From the cell containing the given text, extract its center point as (X, Y) coordinate. 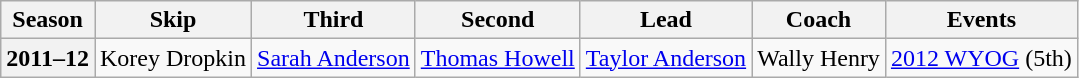
Events (981, 20)
Thomas Howell (498, 58)
2012 WYOG (5th) (981, 58)
Coach (819, 20)
Sarah Anderson (334, 58)
Third (334, 20)
Korey Dropkin (172, 58)
Season (48, 20)
Wally Henry (819, 58)
Second (498, 20)
2011–12 (48, 58)
Skip (172, 20)
Lead (666, 20)
Taylor Anderson (666, 58)
